Locate the cell with the specified text and output its (x, y) center coordinate. 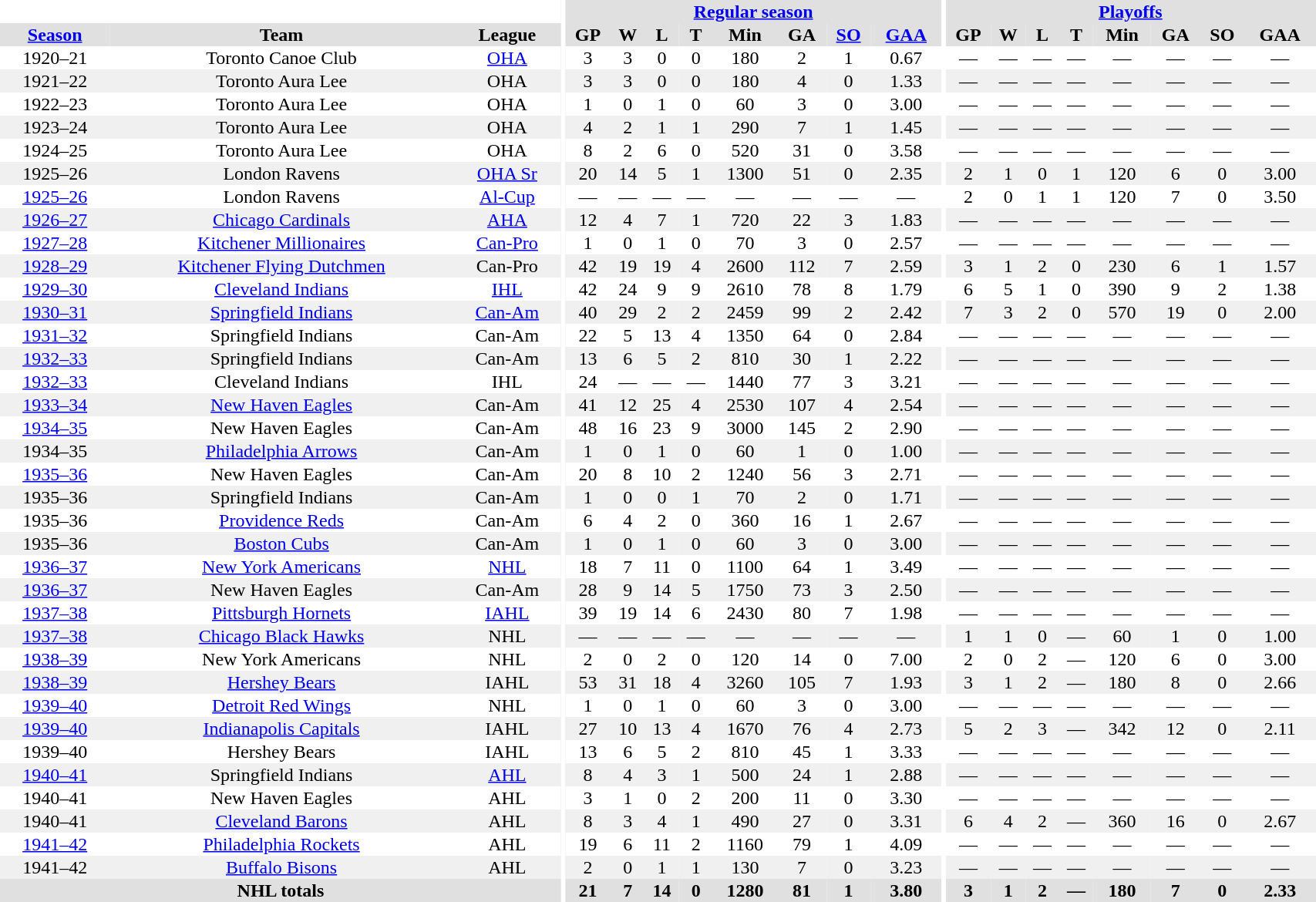
2.50 (906, 590)
2.90 (906, 428)
107 (802, 405)
112 (802, 266)
7.00 (906, 659)
28 (587, 590)
1928–29 (55, 266)
4.09 (906, 844)
2.42 (906, 312)
41 (587, 405)
25 (661, 405)
1.93 (906, 682)
79 (802, 844)
3.23 (906, 867)
105 (802, 682)
1.79 (906, 289)
1933–34 (55, 405)
1160 (745, 844)
720 (745, 220)
3.49 (906, 567)
130 (745, 867)
1921–22 (55, 81)
53 (587, 682)
Philadelphia Arrows (281, 451)
1280 (745, 890)
Season (55, 35)
2.73 (906, 729)
3.21 (906, 382)
21 (587, 890)
230 (1122, 266)
3260 (745, 682)
1.83 (906, 220)
40 (587, 312)
1923–24 (55, 127)
Kitchener Millionaires (281, 243)
OHA Sr (507, 173)
Al-Cup (507, 197)
3.80 (906, 890)
1.71 (906, 497)
1.57 (1280, 266)
1100 (745, 567)
77 (802, 382)
81 (802, 890)
3.33 (906, 752)
Playoffs (1130, 12)
Kitchener Flying Dutchmen (281, 266)
Chicago Black Hawks (281, 636)
500 (745, 775)
2.71 (906, 474)
1927–28 (55, 243)
23 (661, 428)
Pittsburgh Hornets (281, 613)
2.88 (906, 775)
48 (587, 428)
2.35 (906, 173)
1.98 (906, 613)
45 (802, 752)
390 (1122, 289)
2.59 (906, 266)
80 (802, 613)
AHA (507, 220)
Detroit Red Wings (281, 705)
570 (1122, 312)
1926–27 (55, 220)
0.67 (906, 58)
39 (587, 613)
1.33 (906, 81)
1670 (745, 729)
2610 (745, 289)
200 (745, 798)
29 (628, 312)
2.57 (906, 243)
Chicago Cardinals (281, 220)
1929–30 (55, 289)
2430 (745, 613)
1440 (745, 382)
2.33 (1280, 890)
3.30 (906, 798)
3000 (745, 428)
1922–23 (55, 104)
145 (802, 428)
1931–32 (55, 335)
3.50 (1280, 197)
Team (281, 35)
Buffalo Bisons (281, 867)
1300 (745, 173)
1.38 (1280, 289)
2600 (745, 266)
2.22 (906, 358)
Indianapolis Capitals (281, 729)
2.54 (906, 405)
3.31 (906, 821)
2.00 (1280, 312)
1930–31 (55, 312)
2.66 (1280, 682)
1240 (745, 474)
Philadelphia Rockets (281, 844)
Boston Cubs (281, 544)
76 (802, 729)
1920–21 (55, 58)
League (507, 35)
290 (745, 127)
Toronto Canoe Club (281, 58)
2530 (745, 405)
2459 (745, 312)
Cleveland Barons (281, 821)
73 (802, 590)
1750 (745, 590)
1.45 (906, 127)
30 (802, 358)
3.58 (906, 150)
NHL totals (281, 890)
520 (745, 150)
2.11 (1280, 729)
1350 (745, 335)
56 (802, 474)
Regular season (754, 12)
342 (1122, 729)
Providence Reds (281, 520)
2.84 (906, 335)
78 (802, 289)
490 (745, 821)
99 (802, 312)
1924–25 (55, 150)
51 (802, 173)
